Identify which cell holds the provided text, then report its [x, y] central coordinate. 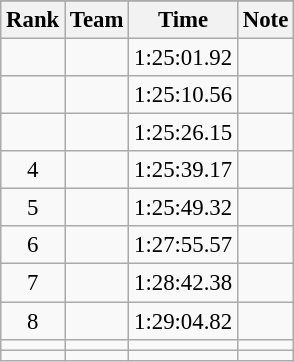
1:27:55.57 [184, 245]
1:25:49.32 [184, 208]
7 [33, 283]
Team [97, 20]
5 [33, 208]
1:28:42.38 [184, 283]
8 [33, 321]
4 [33, 170]
1:25:39.17 [184, 170]
6 [33, 245]
1:25:01.92 [184, 58]
Rank [33, 20]
1:29:04.82 [184, 321]
1:25:10.56 [184, 95]
Note [265, 20]
Time [184, 20]
1:25:26.15 [184, 133]
